Pinpoint the cell where the given text exists, returning its (x, y) midpoint coordinate. 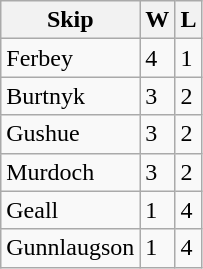
Gushue (70, 134)
Skip (70, 20)
Gunnlaugson (70, 248)
Ferbey (70, 58)
W (158, 20)
Geall (70, 210)
Burtnyk (70, 96)
L (188, 20)
Murdoch (70, 172)
